Capture the cell that displays the provided text and extract its [x, y] central coordinate. 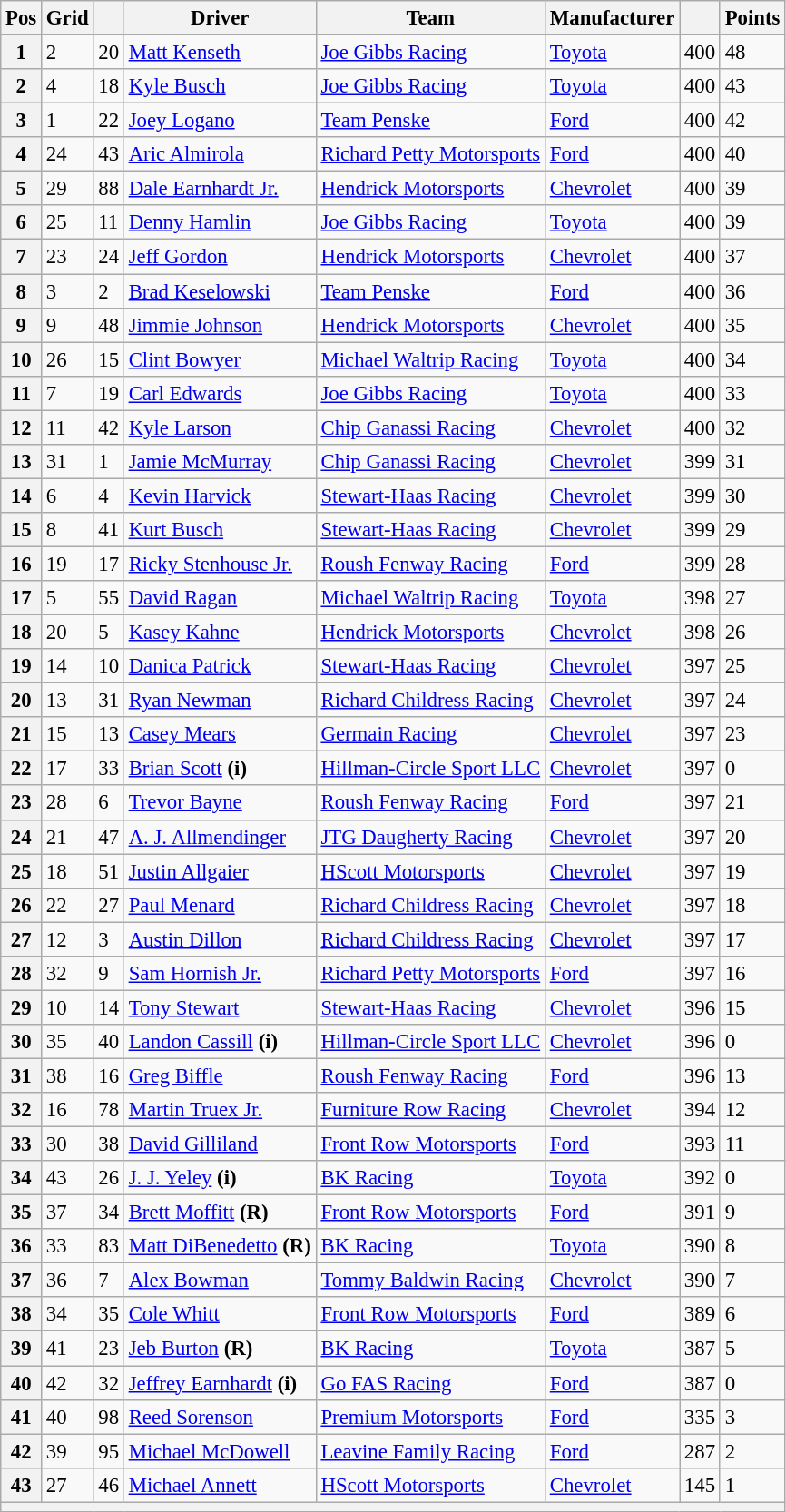
Michael Annett [220, 1485]
Matt Kenseth [220, 53]
Alex Bowman [220, 1281]
Leavine Family Racing [430, 1451]
287 [701, 1451]
Jeb Burton (R) [220, 1349]
55 [109, 598]
78 [109, 1110]
Austin Dillon [220, 939]
Team [430, 18]
Germain Racing [430, 734]
51 [109, 871]
Sam Hornish Jr. [220, 974]
391 [701, 1213]
Grid [67, 18]
David Ragan [220, 598]
Furniture Row Racing [430, 1110]
J. J. Yeley (i) [220, 1178]
Aric Almirola [220, 154]
88 [109, 189]
95 [109, 1451]
145 [701, 1485]
98 [109, 1417]
Justin Allgaier [220, 871]
Kyle Busch [220, 86]
Driver [220, 18]
Cole Whitt [220, 1315]
335 [701, 1417]
Jimmie Johnson [220, 325]
Tony Stewart [220, 1007]
Jamie McMurray [220, 462]
Manufacturer [612, 18]
Tommy Baldwin Racing [430, 1281]
Ryan Newman [220, 701]
A. J. Allmendinger [220, 837]
Kasey Kahne [220, 633]
Jeff Gordon [220, 257]
83 [109, 1246]
Clint Bowyer [220, 359]
Kevin Harvick [220, 496]
Brad Keselowski [220, 291]
Jeffrey Earnhardt (i) [220, 1383]
Michael McDowell [220, 1451]
Paul Menard [220, 905]
Points [752, 18]
Premium Motorsports [430, 1417]
Carl Edwards [220, 393]
Ricky Stenhouse Jr. [220, 564]
Trevor Bayne [220, 803]
Denny Hamlin [220, 222]
Danica Patrick [220, 666]
Greg Biffle [220, 1075]
David Gilliland [220, 1144]
392 [701, 1178]
Reed Sorenson [220, 1417]
Martin Truex Jr. [220, 1110]
Joey Logano [220, 121]
393 [701, 1144]
Matt DiBenedetto (R) [220, 1246]
Pos [22, 18]
Kyle Larson [220, 427]
Dale Earnhardt Jr. [220, 189]
Landon Cassill (i) [220, 1042]
Casey Mears [220, 734]
47 [109, 837]
46 [109, 1485]
Kurt Busch [220, 530]
Go FAS Racing [430, 1383]
JTG Daugherty Racing [430, 837]
Brian Scott (i) [220, 769]
394 [701, 1110]
Brett Moffitt (R) [220, 1213]
389 [701, 1315]
